Return the (x, y) coordinate for the center point of the cell that contains the specified text.  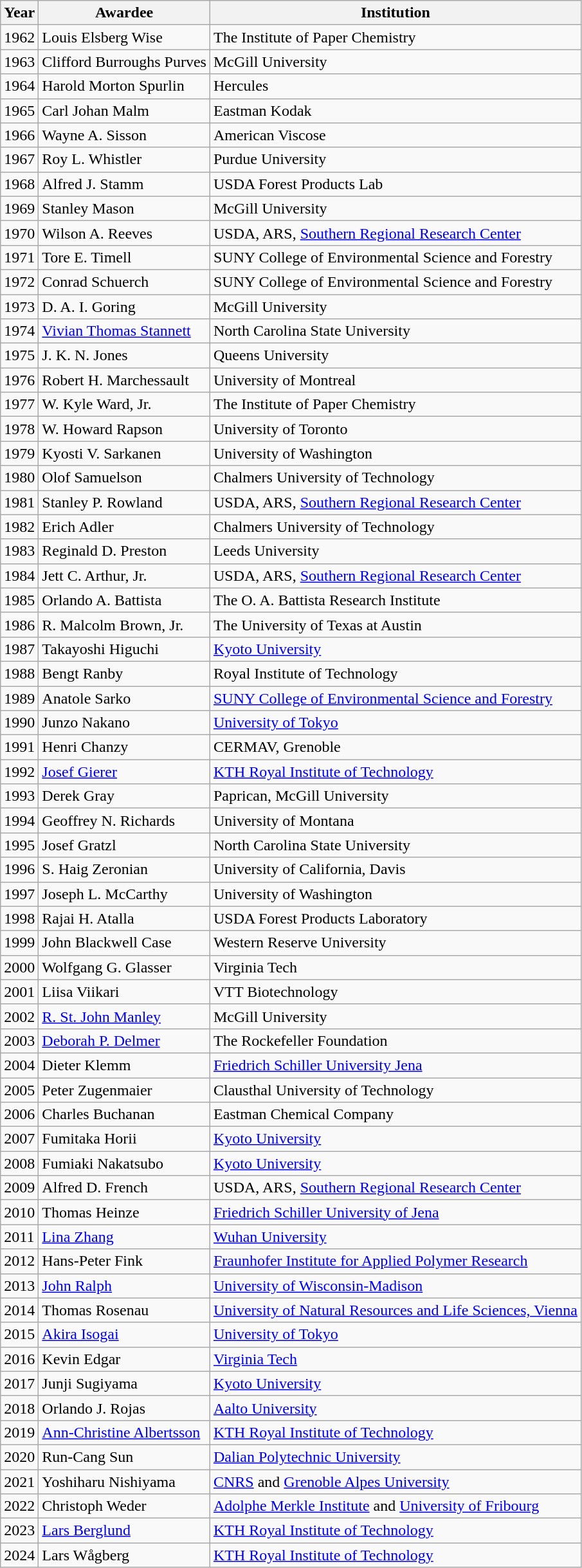
Lars Berglund (125, 1531)
CERMAV, Grenoble (395, 747)
University of Wisconsin-Madison (395, 1286)
Tore E. Timell (125, 257)
Rajai H. Atalla (125, 918)
Junji Sugiyama (125, 1383)
Roy L. Whistler (125, 160)
Harold Morton Spurlin (125, 86)
J. K. N. Jones (125, 356)
Royal Institute of Technology (395, 673)
University of Montana (395, 821)
2005 (19, 1090)
1968 (19, 184)
Kevin Edgar (125, 1359)
2024 (19, 1555)
1972 (19, 282)
American Viscose (395, 135)
USDA Forest Products Lab (395, 184)
VTT Biotechnology (395, 992)
Dalian Polytechnic University (395, 1457)
Aalto University (395, 1408)
S. Haig Zeronian (125, 870)
1988 (19, 673)
W. Howard Rapson (125, 429)
1970 (19, 233)
2008 (19, 1163)
Liisa Viikari (125, 992)
2019 (19, 1432)
1994 (19, 821)
1985 (19, 600)
1987 (19, 649)
2004 (19, 1065)
Vivian Thomas Stannett (125, 331)
1989 (19, 698)
2007 (19, 1139)
2021 (19, 1481)
2011 (19, 1237)
1963 (19, 62)
2002 (19, 1016)
1964 (19, 86)
Purdue University (395, 160)
Louis Elsberg Wise (125, 37)
Derek Gray (125, 796)
Wayne A. Sisson (125, 135)
1971 (19, 257)
Christoph Weder (125, 1506)
University of Natural Resources and Life Sciences, Vienna (395, 1310)
1986 (19, 624)
1978 (19, 429)
1965 (19, 111)
2020 (19, 1457)
1975 (19, 356)
Reginald D. Preston (125, 551)
Eastman Kodak (395, 111)
Josef Gierer (125, 772)
Run-Cang Sun (125, 1457)
Takayoshi Higuchi (125, 649)
Olof Samuelson (125, 478)
Alfred D. French (125, 1188)
1977 (19, 405)
John Blackwell Case (125, 943)
Thomas Rosenau (125, 1310)
Anatole Sarko (125, 698)
Hans-Peter Fink (125, 1261)
Ann-Christine Albertsson (125, 1432)
Stanley Mason (125, 208)
Eastman Chemical Company (395, 1115)
1980 (19, 478)
Orlando A. Battista (125, 600)
Friedrich Schiller University Jena (395, 1065)
Fumitaka Horii (125, 1139)
2006 (19, 1115)
Kyosti V. Sarkanen (125, 453)
2009 (19, 1188)
2003 (19, 1041)
1979 (19, 453)
2018 (19, 1408)
W. Kyle Ward, Jr. (125, 405)
1990 (19, 723)
Charles Buchanan (125, 1115)
1991 (19, 747)
Wolfgang G. Glasser (125, 967)
Paprican, McGill University (395, 796)
2023 (19, 1531)
Awardee (125, 13)
Orlando J. Rojas (125, 1408)
Friedrich Schiller University of Jena (395, 1212)
1996 (19, 870)
Fraunhofer Institute for Applied Polymer Research (395, 1261)
1969 (19, 208)
Clausthal University of Technology (395, 1090)
Wilson A. Reeves (125, 233)
Yoshiharu Nishiyama (125, 1481)
D. A. I. Goring (125, 307)
2022 (19, 1506)
Queens University (395, 356)
2017 (19, 1383)
2010 (19, 1212)
2014 (19, 1310)
Clifford Burroughs Purves (125, 62)
1976 (19, 380)
Adolphe Merkle Institute and University of Fribourg (395, 1506)
Josef Gratzl (125, 845)
1998 (19, 918)
1984 (19, 576)
Leeds University (395, 551)
The O. A. Battista Research Institute (395, 600)
Western Reserve University (395, 943)
1962 (19, 37)
R. Malcolm Brown, Jr. (125, 624)
Conrad Schuerch (125, 282)
1999 (19, 943)
Dieter Klemm (125, 1065)
2012 (19, 1261)
2000 (19, 967)
Bengt Ranby (125, 673)
Geoffrey N. Richards (125, 821)
1966 (19, 135)
R. St. John Manley (125, 1016)
Erich Adler (125, 527)
USDA Forest Products Laboratory (395, 918)
University of Toronto (395, 429)
The Rockefeller Foundation (395, 1041)
Lars Wågberg (125, 1555)
Robert H. Marchessault (125, 380)
The University of Texas at Austin (395, 624)
Institution (395, 13)
1967 (19, 160)
Thomas Heinze (125, 1212)
Stanley P. Rowland (125, 502)
University of Montreal (395, 380)
CNRS and Grenoble Alpes University (395, 1481)
1974 (19, 331)
1992 (19, 772)
Deborah P. Delmer (125, 1041)
1981 (19, 502)
1997 (19, 894)
Fumiaki Nakatsubo (125, 1163)
1973 (19, 307)
1993 (19, 796)
2015 (19, 1335)
Carl Johan Malm (125, 111)
Alfred J. Stamm (125, 184)
1982 (19, 527)
Henri Chanzy (125, 747)
Hercules (395, 86)
Year (19, 13)
Jett C. Arthur, Jr. (125, 576)
2001 (19, 992)
1983 (19, 551)
University of California, Davis (395, 870)
Wuhan University (395, 1237)
Peter Zugenmaier (125, 1090)
Akira Isogai (125, 1335)
2013 (19, 1286)
Lina Zhang (125, 1237)
1995 (19, 845)
Junzo Nakano (125, 723)
2016 (19, 1359)
John Ralph (125, 1286)
Joseph L. McCarthy (125, 894)
